For the text-containing cell, return its midpoint in [x, y] coordinate format. 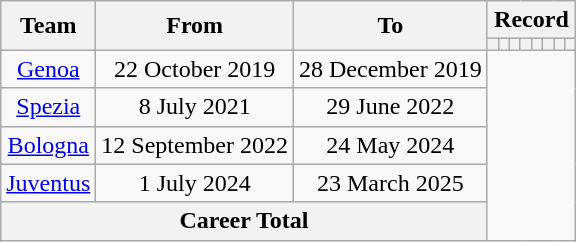
28 December 2019 [391, 69]
23 March 2025 [391, 183]
1 July 2024 [195, 183]
Record [531, 20]
Spezia [48, 107]
24 May 2024 [391, 145]
Team [48, 26]
29 June 2022 [391, 107]
22 October 2019 [195, 69]
Genoa [48, 69]
Career Total [244, 221]
Juventus [48, 183]
To [391, 26]
12 September 2022 [195, 145]
8 July 2021 [195, 107]
Bologna [48, 145]
From [195, 26]
